Determine the (x, y) coordinate at the center of the cell enclosing the given text.  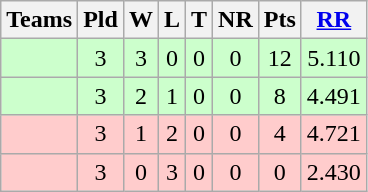
4.491 (334, 96)
Pts (280, 20)
Pld (101, 20)
2.430 (334, 172)
L (172, 20)
4.721 (334, 134)
T (198, 20)
Teams (40, 20)
W (140, 20)
5.110 (334, 58)
NR (236, 20)
12 (280, 58)
RR (334, 20)
4 (280, 134)
8 (280, 96)
